Provide the (x, y) coordinate of the cell's center where the given text is located.  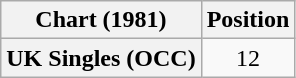
Position (248, 20)
Chart (1981) (101, 20)
12 (248, 58)
UK Singles (OCC) (101, 58)
